Determine the (x, y) coordinate at the center of the cell enclosing the given text.  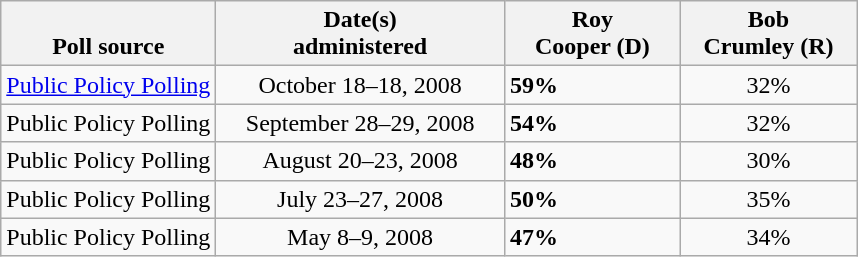
August 20–23, 2008 (360, 161)
34% (768, 237)
54% (592, 123)
Poll source (108, 34)
35% (768, 199)
59% (592, 85)
Date(s)administered (360, 34)
30% (768, 161)
RoyCooper (D) (592, 34)
47% (592, 237)
50% (592, 199)
BobCrumley (R) (768, 34)
September 28–29, 2008 (360, 123)
July 23–27, 2008 (360, 199)
October 18–18, 2008 (360, 85)
48% (592, 161)
May 8–9, 2008 (360, 237)
